Capture the cell that displays the provided text and extract its (X, Y) central coordinate. 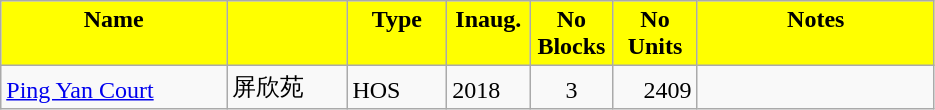
No Units (655, 34)
3 (572, 88)
2409 (655, 88)
Ping Yan Court (114, 88)
Type (397, 34)
No Blocks (572, 34)
Inaug. (488, 34)
Name (114, 34)
2018 (488, 88)
Notes (816, 34)
屏欣苑 (287, 88)
HOS (397, 88)
